Return the [X, Y] coordinate for the center point of the cell that contains the specified text.  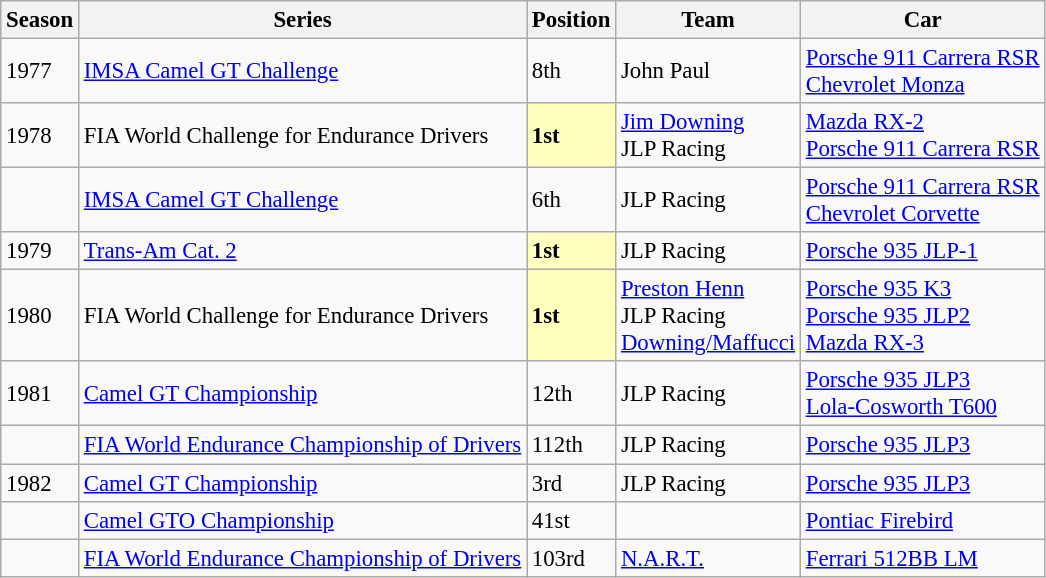
1981 [40, 394]
1979 [40, 251]
Jim DowningJLP Racing [708, 136]
Preston HennJLP RacingDowning/Maffucci [708, 316]
Season [40, 20]
Trans-Am Cat. 2 [302, 251]
112th [572, 445]
Pontiac Firebird [922, 520]
Porsche 935 JLP-1 [922, 251]
1980 [40, 316]
1978 [40, 136]
Position [572, 20]
12th [572, 394]
Camel GTO Championship [302, 520]
3rd [572, 483]
N.A.R.T. [708, 558]
1977 [40, 72]
103rd [572, 558]
Series [302, 20]
Porsche 911 Carrera RSRChevrolet Corvette [922, 200]
Porsche 935 JLP3Lola-Cosworth T600 [922, 394]
1982 [40, 483]
6th [572, 200]
41st [572, 520]
Team [708, 20]
Ferrari 512BB LM [922, 558]
Car [922, 20]
8th [572, 72]
Mazda RX-2Porsche 911 Carrera RSR [922, 136]
Porsche 935 K3Porsche 935 JLP2Mazda RX-3 [922, 316]
John Paul [708, 72]
Porsche 911 Carrera RSRChevrolet Monza [922, 72]
